Provide the [X, Y] coordinate of the cell's center where the given text is located.  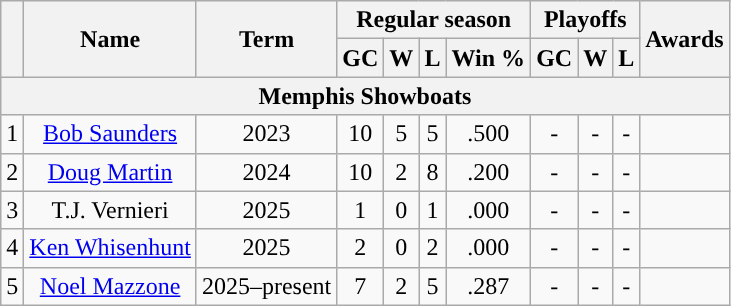
Memphis Showboats [365, 96]
8 [432, 172]
Doug Martin [110, 172]
T.J. Vernieri [110, 210]
Ken Whisenhunt [110, 248]
.200 [488, 172]
2024 [266, 172]
Regular season [434, 20]
Win % [488, 58]
4 [12, 248]
7 [360, 286]
Playoffs [586, 20]
2025–present [266, 286]
.287 [488, 286]
2023 [266, 134]
Awards [684, 39]
Noel Mazzone [110, 286]
3 [12, 210]
Bob Saunders [110, 134]
.500 [488, 134]
Term [266, 39]
Name [110, 39]
